Detect which cell encompasses the target text, then output its (X, Y) center coordinate. 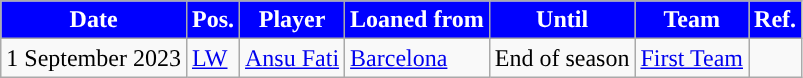
Ref. (776, 20)
Until (562, 20)
Date (94, 20)
Pos. (212, 20)
Player (292, 20)
1 September 2023 (94, 58)
LW (212, 58)
First Team (692, 58)
Team (692, 20)
Barcelona (418, 58)
Loaned from (418, 20)
End of season (562, 58)
Ansu Fati (292, 58)
